Capture the cell that displays the provided text and extract its [x, y] central coordinate. 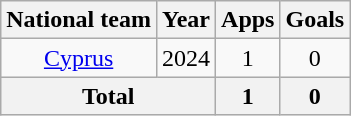
Year [186, 20]
Total [108, 96]
Goals [315, 20]
Cyprus [79, 58]
National team [79, 20]
2024 [186, 58]
Apps [248, 20]
